For the text-containing cell, return its midpoint in (X, Y) coordinate format. 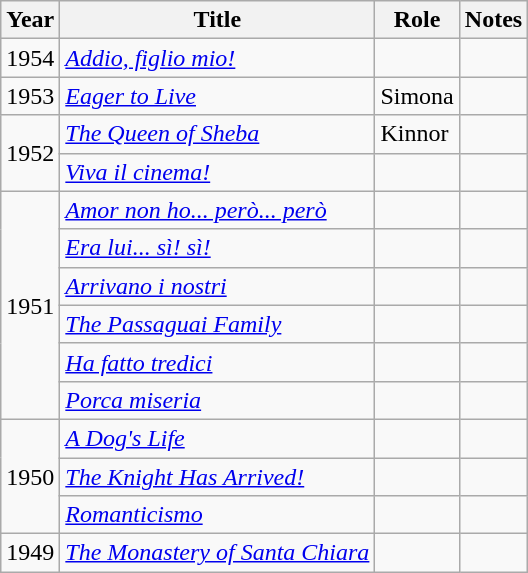
Simona (417, 96)
A Dog's Life (218, 438)
1951 (30, 305)
1953 (30, 96)
The Monastery of Santa Chiara (218, 553)
Eager to Live (218, 96)
Year (30, 20)
The Queen of Sheba (218, 134)
Role (417, 20)
Kinnor (417, 134)
Addio, figlio mio! (218, 58)
Notes (493, 20)
Romanticismo (218, 515)
The Knight Has Arrived! (218, 477)
Era lui... sì! sì! (218, 248)
Title (218, 20)
The Passaguai Family (218, 324)
Porca miseria (218, 400)
Viva il cinema! (218, 172)
Ha fatto tredici (218, 362)
1949 (30, 553)
1954 (30, 58)
Arrivano i nostri (218, 286)
Amor non ho... però... però (218, 210)
1952 (30, 153)
1950 (30, 476)
